Output the [X, Y] coordinate of the center of the cell containing the given text.  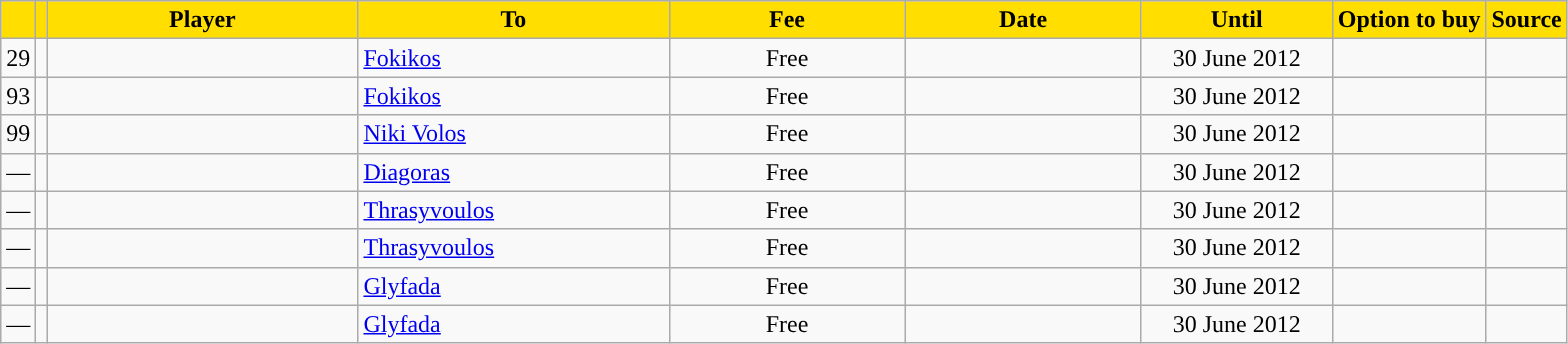
Source [1526, 20]
Niki Volos [514, 134]
99 [18, 134]
Date [1023, 20]
Until [1236, 20]
Option to buy [1409, 20]
29 [18, 58]
Diagoras [514, 172]
Fee [787, 20]
93 [18, 96]
To [514, 20]
Player [202, 20]
